Return the [x, y] coordinate for the center point of the cell that contains the specified text.  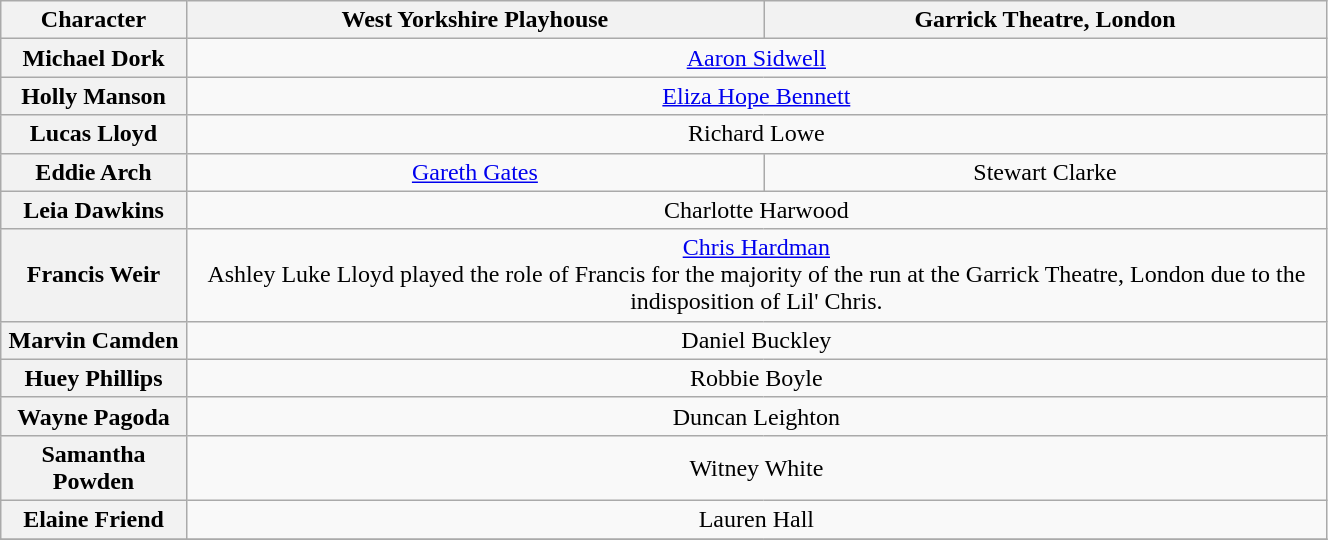
Witney White [756, 468]
Leia Dawkins [94, 210]
Robbie Boyle [756, 378]
West Yorkshire Playhouse [474, 20]
Garrick Theatre, London [1046, 20]
Francis Weir [94, 275]
Character [94, 20]
Gareth Gates [474, 172]
Lucas Lloyd [94, 134]
Eliza Hope Bennett [756, 96]
Stewart Clarke [1046, 172]
Marvin Camden [94, 340]
Aaron Sidwell [756, 58]
Eddie Arch [94, 172]
Duncan Leighton [756, 416]
Richard Lowe [756, 134]
Charlotte Harwood [756, 210]
Elaine Friend [94, 519]
Lauren Hall [756, 519]
Holly Manson [94, 96]
Wayne Pagoda [94, 416]
Michael Dork [94, 58]
Samantha Powden [94, 468]
Daniel Buckley [756, 340]
Huey Phillips [94, 378]
